Extract the [X, Y] coordinate from the center of the cell holding the provided text.  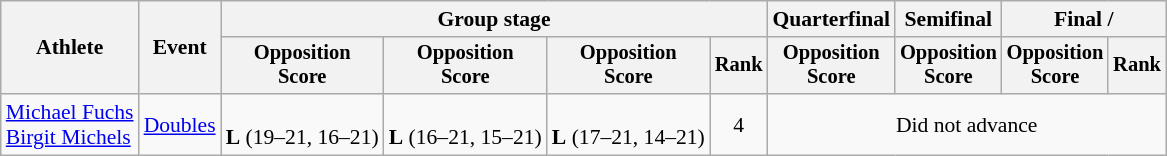
4 [739, 124]
Final / [1084, 19]
Semifinal [948, 19]
Did not advance [966, 124]
L (17–21, 14–21) [628, 124]
Quarterfinal [831, 19]
Athlete [70, 48]
Michael FuchsBirgit Michels [70, 124]
L (16–21, 15–21) [466, 124]
Doubles [180, 124]
Group stage [494, 19]
Event [180, 48]
L (19–21, 16–21) [302, 124]
